Extract the (X, Y) coordinate from the center of the cell holding the provided text.  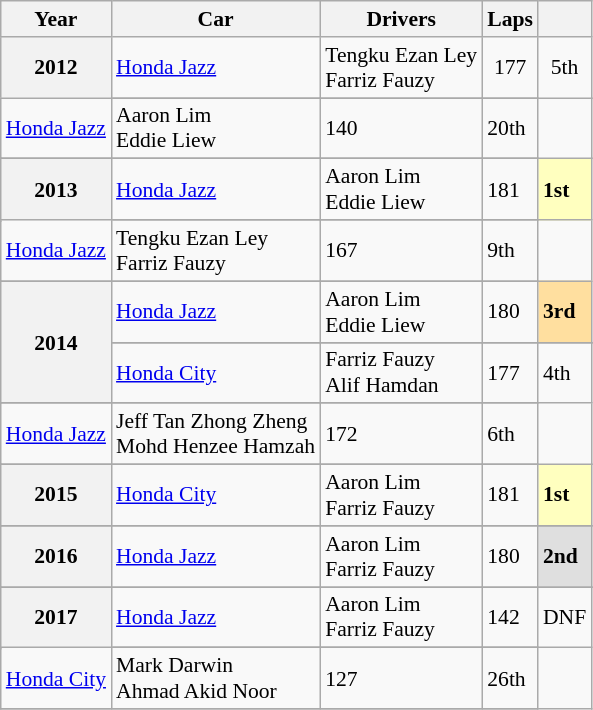
2015 (56, 496)
4th (564, 372)
142 (510, 618)
2012 (56, 68)
127 (401, 678)
5th (564, 68)
140 (401, 128)
3rd (564, 312)
Year (56, 19)
20th (510, 128)
172 (401, 434)
Farriz Fauzy Alif Hamdan (401, 372)
167 (401, 250)
Laps (510, 19)
2nd (564, 556)
2013 (56, 190)
Jeff Tan Zhong Zheng Mohd Henzee Hamzah (216, 434)
DNF (564, 618)
2017 (56, 618)
26th (510, 678)
Mark Darwin Ahmad Akid Noor (216, 678)
9th (510, 250)
6th (510, 434)
2016 (56, 556)
Drivers (401, 19)
Car (216, 19)
2014 (56, 342)
